Detect which cell encompasses the target text, then output its (X, Y) center coordinate. 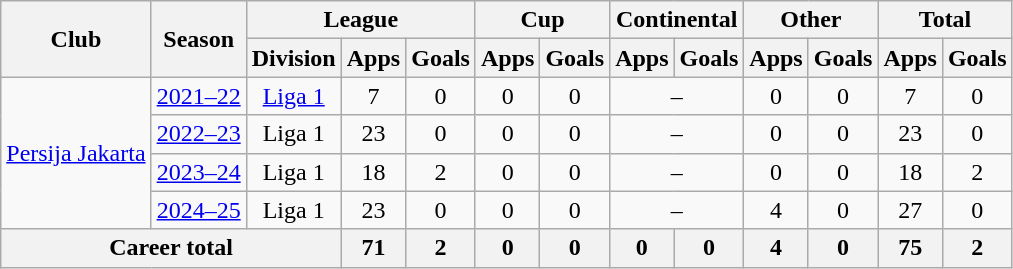
2023–24 (198, 172)
Total (945, 20)
Persija Jakarta (76, 153)
Club (76, 39)
75 (910, 248)
Other (811, 20)
League (360, 20)
Career total (171, 248)
Division (294, 58)
2021–22 (198, 96)
Season (198, 39)
27 (910, 210)
71 (373, 248)
2024–25 (198, 210)
Continental (677, 20)
Cup (542, 20)
2022–23 (198, 134)
